Pinpoint the cell where the given text exists, returning its (X, Y) midpoint coordinate. 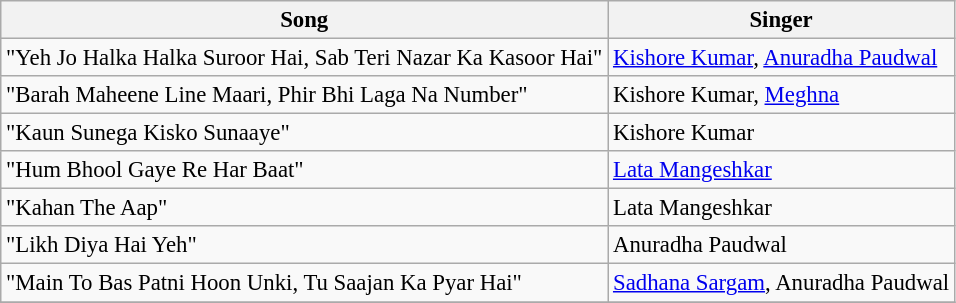
"Kaun Sunega Kisko Sunaaye" (304, 133)
"Hum Bhool Gaye Re Har Baat" (304, 170)
"Main To Bas Patni Hoon Unki, Tu Saajan Ka Pyar Hai" (304, 283)
"Kahan The Aap" (304, 208)
Kishore Kumar, Meghna (782, 95)
Kishore Kumar (782, 133)
Singer (782, 20)
Kishore Kumar, Anuradha Paudwal (782, 58)
"Yeh Jo Halka Halka Suroor Hai, Sab Teri Nazar Ka Kasoor Hai" (304, 58)
Song (304, 20)
Sadhana Sargam, Anuradha Paudwal (782, 283)
"Barah Maheene Line Maari, Phir Bhi Laga Na Number" (304, 95)
"Likh Diya Hai Yeh" (304, 245)
Anuradha Paudwal (782, 245)
